Capture the cell that displays the provided text and extract its (x, y) central coordinate. 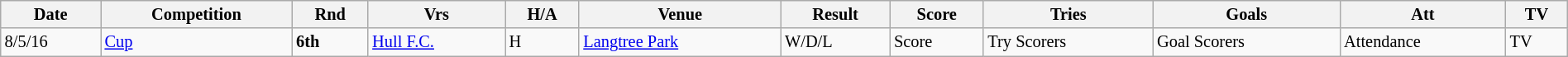
H/A (543, 14)
Cup (197, 42)
Att (1422, 14)
Date (51, 14)
6th (330, 42)
Goals (1246, 14)
H (543, 42)
Try Scorers (1068, 42)
Vrs (437, 14)
Attendance (1422, 42)
Rnd (330, 14)
Venue (680, 14)
Langtree Park (680, 42)
Competition (197, 14)
Tries (1068, 14)
W/D/L (835, 42)
Hull F.C. (437, 42)
8/5/16 (51, 42)
Goal Scorers (1246, 42)
Result (835, 14)
